Extract the (X, Y) coordinate from the center of the cell holding the provided text.  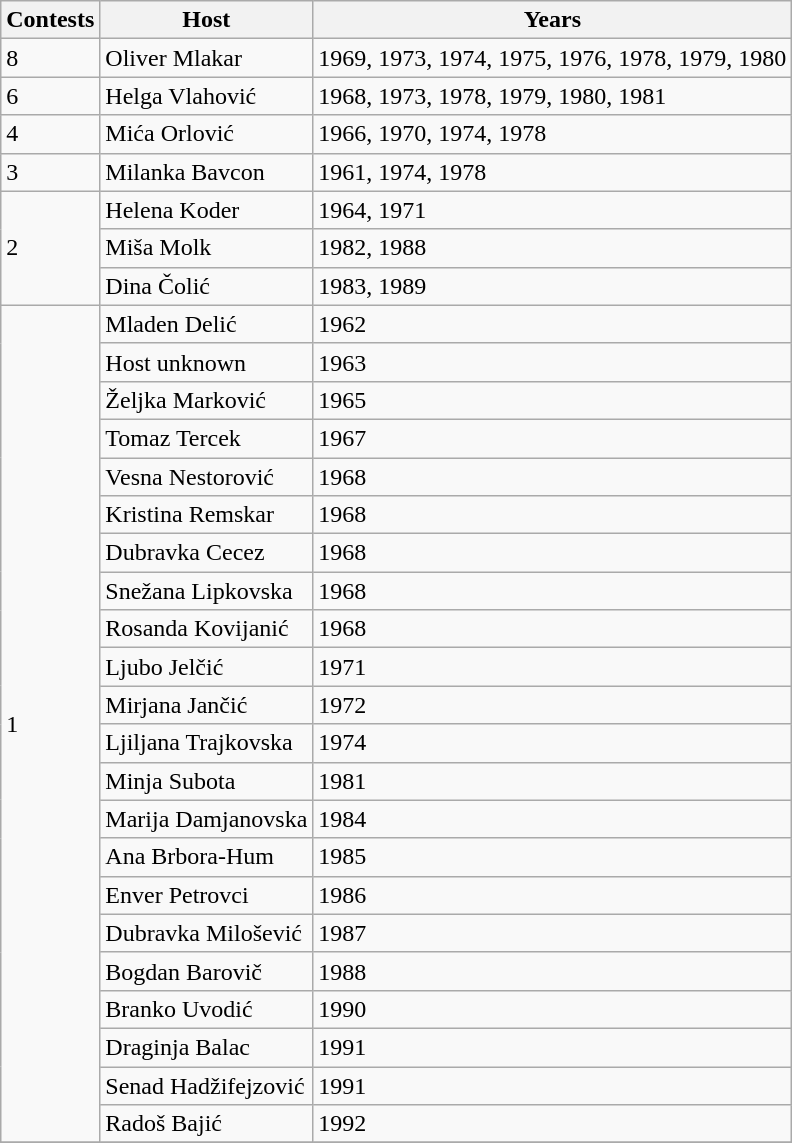
Vesna Nestorović (206, 477)
4 (50, 134)
Enver Petrovci (206, 895)
Mladen Delić (206, 324)
Miša Molk (206, 248)
Mirjana Jančić (206, 705)
Dubravka Milošević (206, 933)
1985 (552, 857)
1967 (552, 438)
Tomaz Tercek (206, 438)
1966, 1970, 1974, 1978 (552, 134)
Dina Čolić (206, 286)
Radoš Bajić (206, 1124)
1 (50, 724)
Senad Hadžifejzović (206, 1085)
1964, 1971 (552, 210)
1986 (552, 895)
Draginja Balac (206, 1047)
1972 (552, 705)
1981 (552, 781)
Branko Uvodić (206, 1009)
3 (50, 172)
1990 (552, 1009)
6 (50, 96)
Oliver Mlakar (206, 58)
1992 (552, 1124)
Years (552, 20)
1988 (552, 971)
2 (50, 248)
Minja Subota (206, 781)
Contests (50, 20)
Host unknown (206, 362)
Bogdan Barovič (206, 971)
1961, 1974, 1978 (552, 172)
1983, 1989 (552, 286)
1984 (552, 819)
1974 (552, 743)
Ljiljana Trajkovska (206, 743)
Host (206, 20)
1971 (552, 667)
Željka Marković (206, 400)
1963 (552, 362)
Mića Orlović (206, 134)
Helena Koder (206, 210)
Ana Brbora-Hum (206, 857)
Helga Vlahović (206, 96)
Ljubo Jelčić (206, 667)
Snežana Lipkovska (206, 591)
1965 (552, 400)
Marija Damjanovska (206, 819)
1969, 1973, 1974, 1975, 1976, 1978, 1979, 1980 (552, 58)
1987 (552, 933)
Kristina Remskar (206, 515)
Milanka Bavcon (206, 172)
1968, 1973, 1978, 1979, 1980, 1981 (552, 96)
Dubravka Cecez (206, 553)
1962 (552, 324)
8 (50, 58)
Rosanda Kovijanić (206, 629)
1982, 1988 (552, 248)
